Extract the [X, Y] coordinate from the center of the cell holding the provided text.  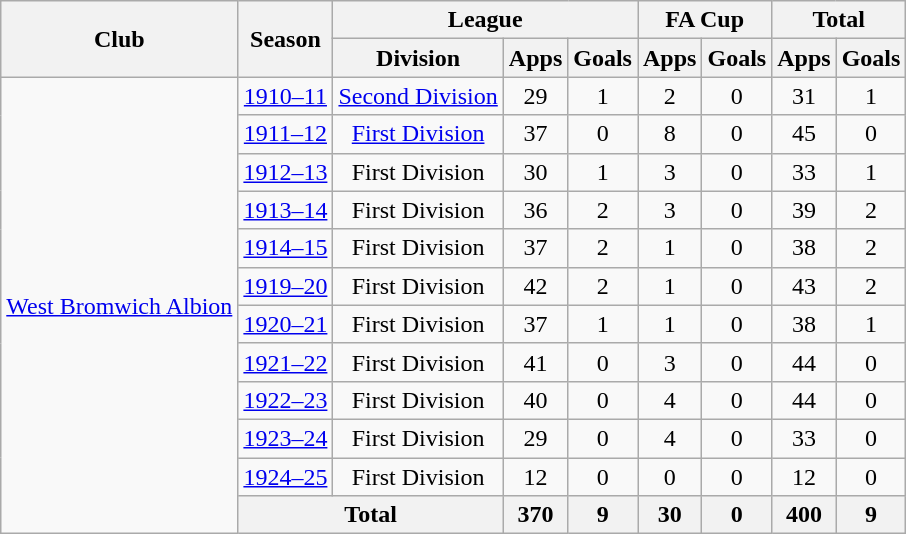
41 [535, 362]
370 [535, 515]
8 [670, 134]
Second Division [418, 96]
Season [286, 39]
1921–22 [286, 362]
1913–14 [286, 210]
45 [804, 134]
39 [804, 210]
1911–12 [286, 134]
36 [535, 210]
1914–15 [286, 248]
42 [535, 286]
Club [120, 39]
1923–24 [286, 438]
1920–21 [286, 324]
1919–20 [286, 286]
League [486, 20]
FA Cup [705, 20]
43 [804, 286]
1910–11 [286, 96]
West Bromwich Albion [120, 306]
1922–23 [286, 400]
1912–13 [286, 172]
31 [804, 96]
Division [418, 58]
40 [535, 400]
1924–25 [286, 477]
400 [804, 515]
